Find where the given text appears and provide that cell's center as (X, Y) coordinate. 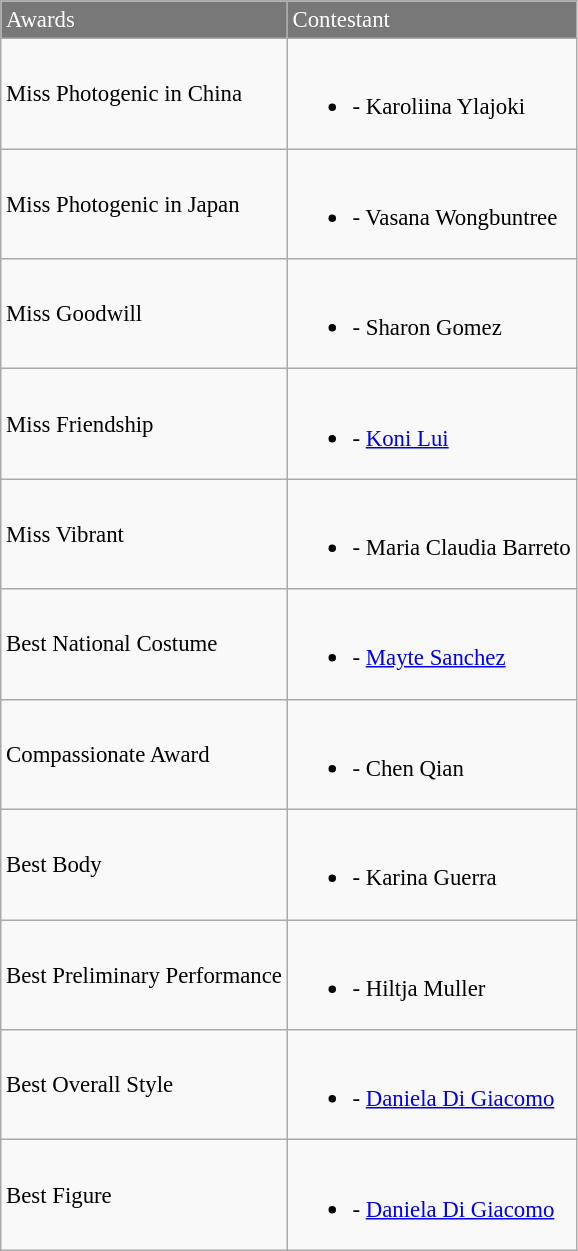
Compassionate Award (144, 754)
- Koni Lui (432, 424)
- Karina Guerra (432, 865)
- Karoliina Ylajoki (432, 94)
Best National Costume (144, 644)
Miss Goodwill (144, 314)
- Vasana Wongbuntree (432, 204)
Best Figure (144, 1195)
Awards (144, 20)
Best Body (144, 865)
Miss Vibrant (144, 534)
- Chen Qian (432, 754)
Contestant (432, 20)
- Sharon Gomez (432, 314)
Best Overall Style (144, 1085)
- Hiltja Muller (432, 975)
Best Preliminary Performance (144, 975)
Miss Photogenic in Japan (144, 204)
- Maria Claudia Barreto (432, 534)
- Mayte Sanchez (432, 644)
Miss Friendship (144, 424)
Miss Photogenic in China (144, 94)
